Provide the (x, y) coordinate of the cell's center where the given text is located.  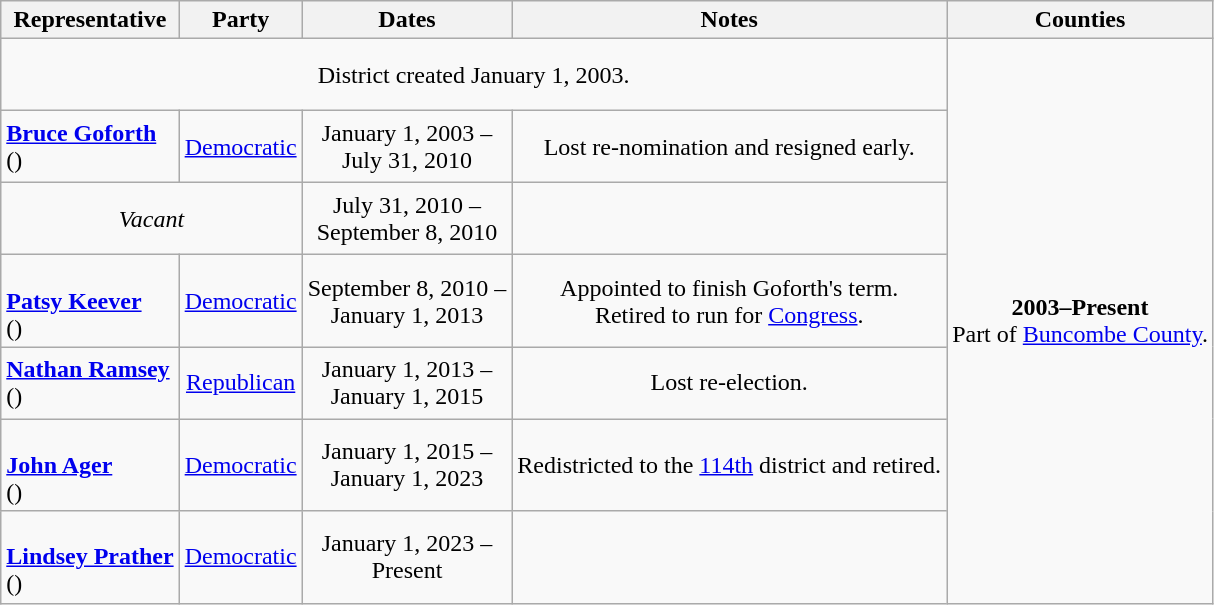
Vacant (152, 219)
Patsy Keever() (90, 301)
Appointed to finish Goforth's term. Retired to run for Congress. (730, 301)
Notes (730, 20)
Redistricted to the 114th district and retired. (730, 465)
John Ager() (90, 465)
Dates (407, 20)
January 1, 2015 – January 1, 2023 (407, 465)
Lost re-nomination and resigned early. (730, 147)
September 8, 2010 – January 1, 2013 (407, 301)
Party (240, 20)
July 31, 2010 – September 8, 2010 (407, 219)
Republican (240, 383)
January 1, 2003 – July 31, 2010 (407, 147)
Nathan Ramsey() (90, 383)
2003–Present Part of Buncombe County. (1080, 321)
Lost re-election. (730, 383)
January 1, 2023 – Present (407, 557)
Lindsey Prather() (90, 557)
Bruce Goforth() (90, 147)
District created January 1, 2003. (474, 75)
Representative (90, 20)
January 1, 2013 – January 1, 2015 (407, 383)
Counties (1080, 20)
